Locate the cell with the specified text and output its (X, Y) center coordinate. 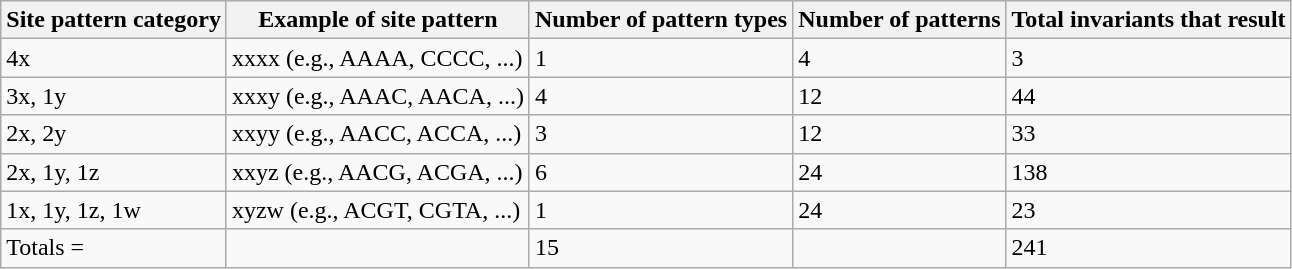
Total invariants that result (1148, 20)
138 (1148, 172)
Example of site pattern (378, 20)
23 (1148, 210)
2x, 2y (114, 134)
Site pattern category (114, 20)
4x (114, 58)
241 (1148, 248)
1x, 1y, 1z, 1w (114, 210)
xxxy (e.g., AAAC, AACA, ...) (378, 96)
3x, 1y (114, 96)
33 (1148, 134)
xxxx (e.g., AAAA, CCCC, ...) (378, 58)
6 (660, 172)
Totals = (114, 248)
xxyz (e.g., AACG, ACGA, ...) (378, 172)
2x, 1y, 1z (114, 172)
44 (1148, 96)
15 (660, 248)
xyzw (e.g., ACGT, CGTA, ...) (378, 210)
Number of patterns (900, 20)
Number of pattern types (660, 20)
xxyy (e.g., AACC, ACCA, ...) (378, 134)
